Capture the cell that displays the provided text and extract its [x, y] central coordinate. 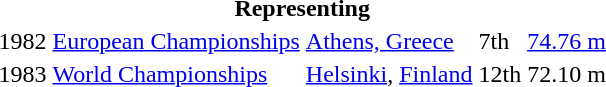
European Championships [176, 41]
7th [500, 41]
Athens, Greece [389, 41]
